Return (x, y) of the center of cell containing provided text 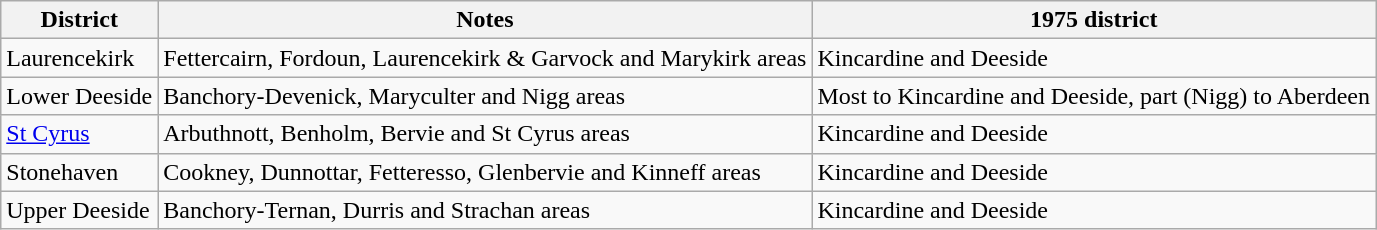
Notes (485, 20)
Upper Deeside (80, 210)
Banchory-Devenick, Maryculter and Nigg areas (485, 96)
Cookney, Dunnottar, Fetteresso, Glenbervie and Kinneff areas (485, 172)
St Cyrus (80, 134)
1975 district (1094, 20)
Fettercairn, Fordoun, Laurencekirk & Garvock and Marykirk areas (485, 58)
Stonehaven (80, 172)
Banchory-Ternan, Durris and Strachan areas (485, 210)
Most to Kincardine and Deeside, part (Nigg) to Aberdeen (1094, 96)
Lower Deeside (80, 96)
District (80, 20)
Arbuthnott, Benholm, Bervie and St Cyrus areas (485, 134)
Laurencekirk (80, 58)
